Locate the cell with the specified text and output its (x, y) center coordinate. 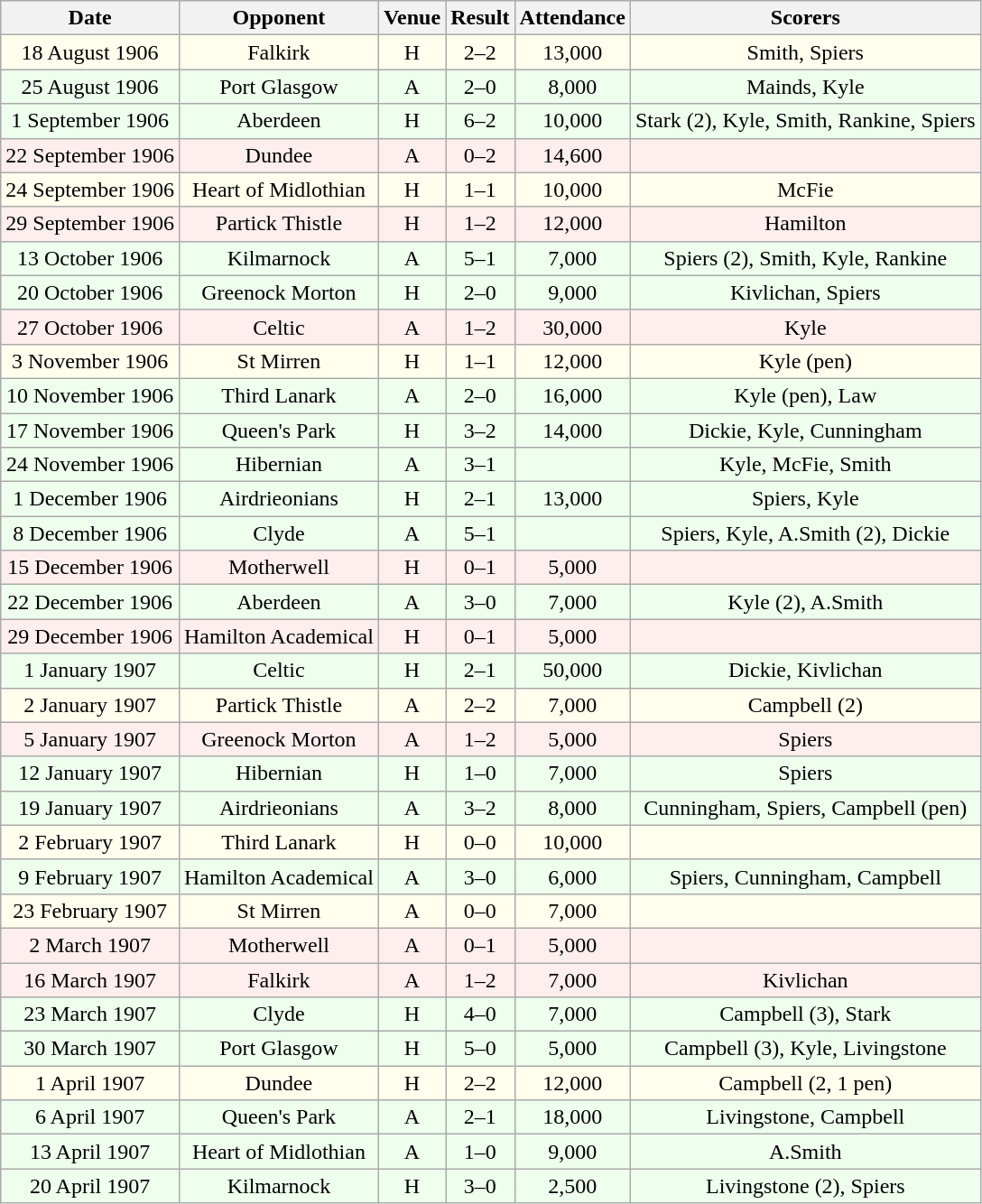
Spiers (2), Smith, Kyle, Rankine (805, 258)
Dickie, Kyle, Cunningham (805, 431)
22 September 1906 (90, 155)
Kyle (2), A.Smith (805, 602)
2,500 (572, 1186)
1 April 1907 (90, 1083)
Cunningham, Spiers, Campbell (pen) (805, 808)
0–2 (480, 155)
20 April 1907 (90, 1186)
14,000 (572, 431)
Stark (2), Kyle, Smith, Rankine, Spiers (805, 121)
Kivlichan, Spiers (805, 292)
Date (90, 18)
18 August 1906 (90, 52)
Campbell (2, 1 pen) (805, 1083)
29 September 1906 (90, 224)
12 January 1907 (90, 773)
2 February 1907 (90, 842)
25 August 1906 (90, 87)
13 October 1906 (90, 258)
Kivlichan (805, 979)
Dickie, Kivlichan (805, 671)
1 December 1906 (90, 499)
Livingstone, Campbell (805, 1117)
3 November 1906 (90, 361)
Opponent (278, 18)
30,000 (572, 327)
2 January 1907 (90, 705)
Spiers, Kyle, A.Smith (2), Dickie (805, 533)
29 December 1906 (90, 636)
Venue (412, 18)
Livingstone (2), Spiers (805, 1186)
9 February 1907 (90, 876)
27 October 1906 (90, 327)
30 March 1907 (90, 1049)
5 January 1907 (90, 739)
Campbell (3), Kyle, Livingstone (805, 1049)
14,600 (572, 155)
5–0 (480, 1049)
McFie (805, 190)
Mainds, Kyle (805, 87)
18,000 (572, 1117)
23 February 1907 (90, 911)
20 October 1906 (90, 292)
Smith, Spiers (805, 52)
6–2 (480, 121)
3–1 (480, 465)
16,000 (572, 395)
Spiers, Kyle (805, 499)
23 March 1907 (90, 1014)
24 September 1906 (90, 190)
Kyle (pen) (805, 361)
4–0 (480, 1014)
Kyle (pen), Law (805, 395)
Kyle (805, 327)
24 November 1906 (90, 465)
Result (480, 18)
17 November 1906 (90, 431)
50,000 (572, 671)
10 November 1906 (90, 395)
Attendance (572, 18)
6 April 1907 (90, 1117)
Campbell (2) (805, 705)
19 January 1907 (90, 808)
2 March 1907 (90, 945)
Scorers (805, 18)
8 December 1906 (90, 533)
Hamilton (805, 224)
Campbell (3), Stark (805, 1014)
A.Smith (805, 1152)
6,000 (572, 876)
1 January 1907 (90, 671)
Kyle, McFie, Smith (805, 465)
1 September 1906 (90, 121)
16 March 1907 (90, 979)
13 April 1907 (90, 1152)
22 December 1906 (90, 602)
15 December 1906 (90, 568)
Spiers, Cunningham, Campbell (805, 876)
